Pinpoint the cell where the given text exists, returning its (x, y) midpoint coordinate. 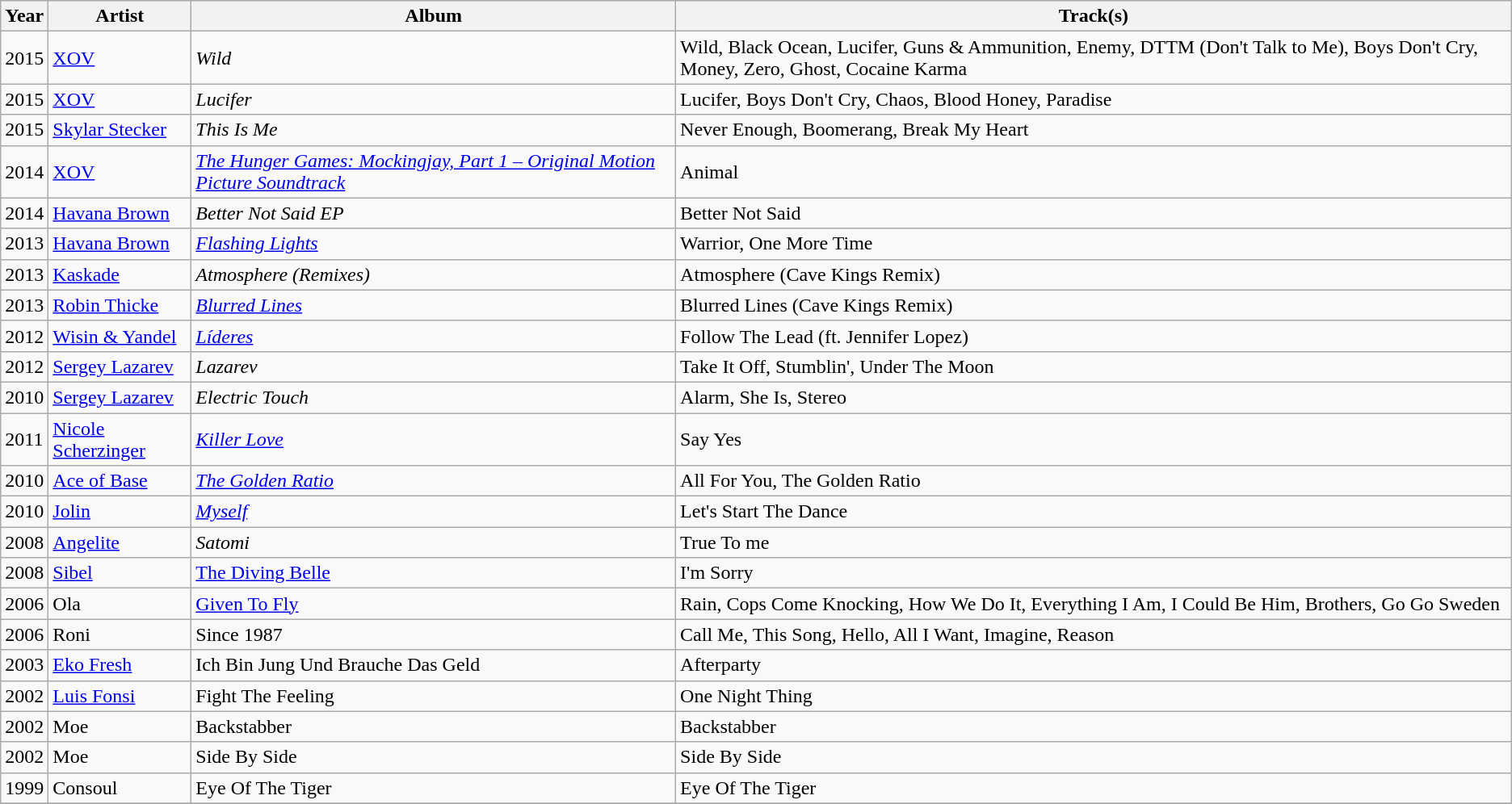
Kaskade (120, 274)
Blurred Lines (Cave Kings Remix) (1094, 305)
Killer Love (434, 439)
Wild, Black Ocean, Lucifer, Guns & Ammunition, Enemy, DTTM (Don't Talk to Me), Boys Don't Cry, Money, Zero, Ghost, Cocaine Karma (1094, 58)
Afterparty (1094, 665)
Track(s) (1094, 16)
Líderes (434, 336)
Let's Start The Dance (1094, 512)
Electric Touch (434, 397)
Alarm, She Is, Stereo (1094, 397)
Better Not Said (1094, 213)
Atmosphere (Cave Kings Remix) (1094, 274)
True To me (1094, 542)
Sibel (120, 573)
The Hunger Games: Mockingjay, Part 1 – Original Motion Picture Soundtrack (434, 171)
2011 (24, 439)
Say Yes (1094, 439)
Jolin (120, 512)
Eko Fresh (120, 665)
Flashing Lights (434, 244)
Lucifer (434, 99)
Consoul (120, 788)
Wisin & Yandel (120, 336)
Call Me, This Song, Hello, All I Want, Imagine, Reason (1094, 634)
Ace of Base (120, 481)
One Night Thing (1094, 696)
I'm Sorry (1094, 573)
Skylar Stecker (120, 130)
Wild (434, 58)
Ola (120, 604)
Angelite (120, 542)
Satomi (434, 542)
Given To Fly (434, 604)
This Is Me (434, 130)
Rain, Cops Come Knocking, How We Do It, Everything I Am, I Could Be Him, Brothers, Go Go Sweden (1094, 604)
Animal (1094, 171)
Lucifer, Boys Don't Cry, Chaos, Blood Honey, Paradise (1094, 99)
Lazarev (434, 366)
The Golden Ratio (434, 481)
Robin Thicke (120, 305)
Myself (434, 512)
Roni (120, 634)
Follow The Lead (ft. Jennifer Lopez) (1094, 336)
Take It Off, Stumblin', Under The Moon (1094, 366)
Atmosphere (Remixes) (434, 274)
Blurred Lines (434, 305)
Warrior, One More Time (1094, 244)
Year (24, 16)
Better Not Said EP (434, 213)
Album (434, 16)
Ich Bin Jung Und Brauche Das Geld (434, 665)
Never Enough, Boomerang, Break My Heart (1094, 130)
Luis Fonsi (120, 696)
2003 (24, 665)
Fight The Feeling (434, 696)
The Diving Belle (434, 573)
Artist (120, 16)
1999 (24, 788)
Since 1987 (434, 634)
Nicole Scherzinger (120, 439)
All For You, The Golden Ratio (1094, 481)
